Determine the [X, Y] coordinate at the center of the cell enclosing the given text.  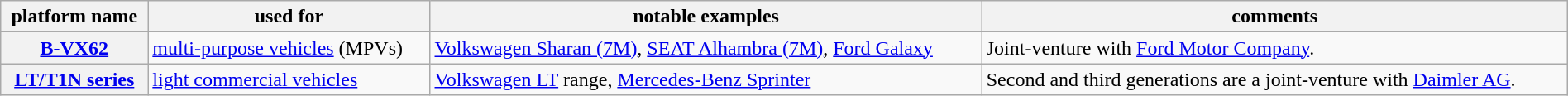
Second and third generations are a joint-venture with Daimler AG. [1274, 79]
multi-purpose vehicles (MPVs) [289, 48]
platform name [74, 17]
comments [1274, 17]
LT/T1N series [74, 79]
light commercial vehicles [289, 79]
Volkswagen Sharan (7M), SEAT Alhambra (7M), Ford Galaxy [706, 48]
notable examples [706, 17]
used for [289, 17]
B-VX62 [74, 48]
Joint-venture with Ford Motor Company. [1274, 48]
Volkswagen LT range, Mercedes-Benz Sprinter [706, 79]
